Scan for the cell matching the given text and deliver its (X, Y) coordinate at center. 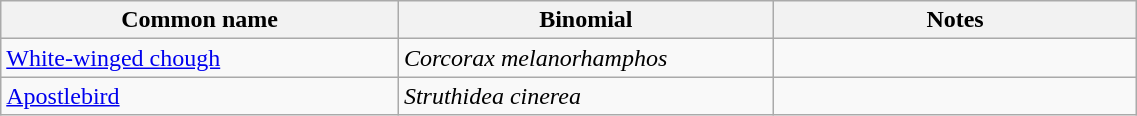
Struthidea cinerea (586, 96)
Apostlebird (200, 96)
Notes (955, 20)
Corcorax melanorhamphos (586, 58)
Binomial (586, 20)
Common name (200, 20)
White-winged chough (200, 58)
